Locate the cell with the specified text and output its (X, Y) center coordinate. 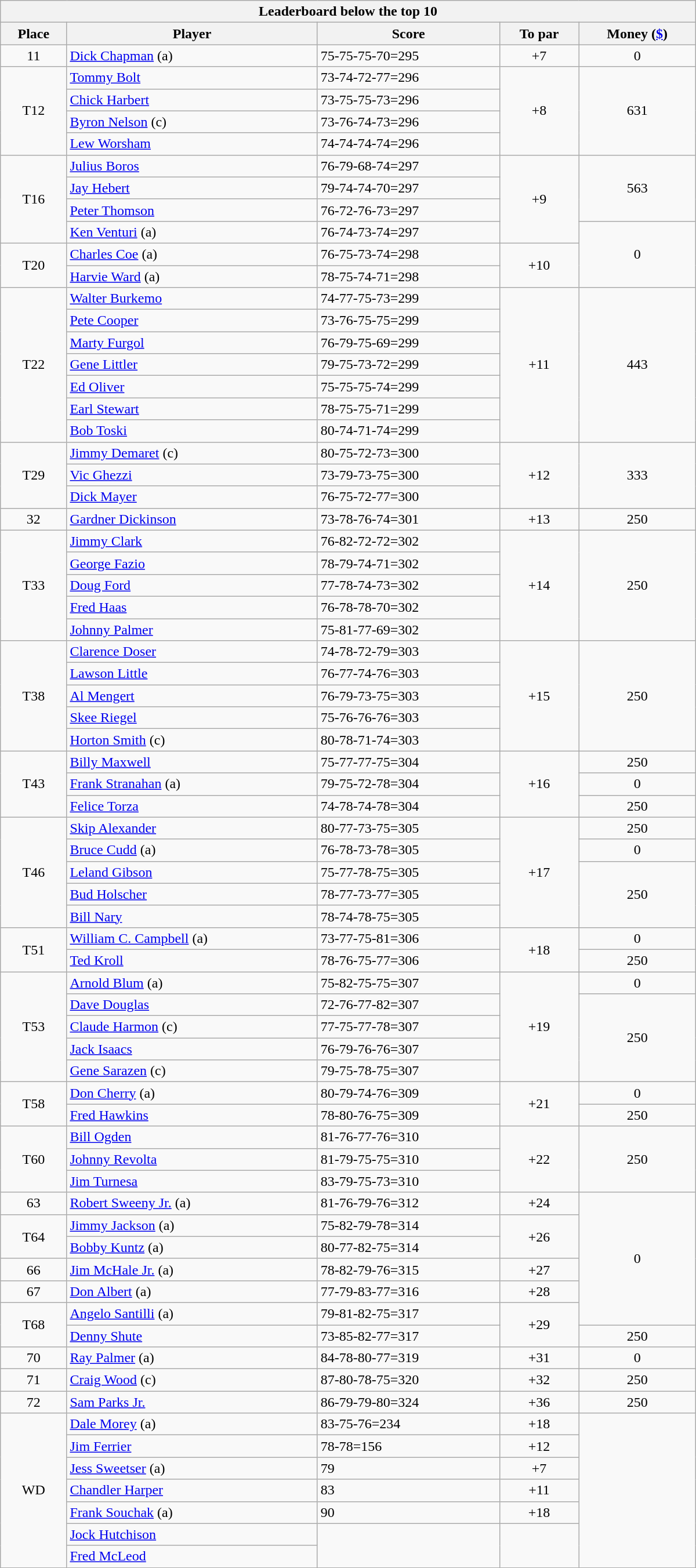
Frank Stranahan (a) (192, 784)
Billy Maxwell (192, 762)
Dick Chapman (a) (192, 56)
75-77-77-75=304 (408, 762)
80-77-82-75=314 (408, 1247)
63 (34, 1203)
+16 (539, 784)
Gardner Dickinson (192, 519)
T53 (34, 1027)
Bud Holscher (192, 894)
Ray Palmer (a) (192, 1358)
Lawson Little (192, 674)
Ted Kroll (192, 960)
76-79-76-76=307 (408, 1049)
90 (408, 1512)
Robert Sweeny Jr. (a) (192, 1203)
+21 (539, 1104)
74-78-72-79=303 (408, 652)
Player (192, 34)
72-76-77-82=307 (408, 1005)
79-75-78-75=307 (408, 1071)
Sam Parks Jr. (192, 1402)
73-78-76-74=301 (408, 519)
77-78-74-73=302 (408, 585)
Leland Gibson (192, 872)
Byron Nelson (c) (192, 122)
Bob Toski (192, 431)
81-79-75-75=310 (408, 1159)
T51 (34, 949)
Jay Hebert (192, 188)
Skip Alexander (192, 828)
+24 (539, 1203)
+19 (539, 1027)
76-75-73-74=298 (408, 254)
76-79-68-74=297 (408, 166)
73-77-75-81=306 (408, 938)
73-85-82-77=317 (408, 1335)
563 (637, 188)
Earl Stewart (192, 409)
T16 (34, 199)
+31 (539, 1358)
75-81-77-69=302 (408, 629)
+10 (539, 265)
75-75-75-74=299 (408, 387)
Al Mengert (192, 696)
+32 (539, 1380)
+36 (539, 1402)
Dave Douglas (192, 1005)
78-77-73-77=305 (408, 894)
Jess Sweetser (a) (192, 1468)
87-80-78-75=320 (408, 1380)
73-79-73-75=300 (408, 475)
78-75-74-71=298 (408, 277)
Craig Wood (c) (192, 1380)
T33 (34, 585)
Horton Smith (c) (192, 740)
79 (408, 1468)
81-76-77-76=310 (408, 1137)
76-78-73-78=305 (408, 850)
Jim Ferrier (192, 1446)
80-79-74-76=309 (408, 1093)
WD (34, 1490)
Johnny Palmer (192, 629)
80-75-72-73=300 (408, 453)
75-82-75-75=307 (408, 983)
80-78-71-74=303 (408, 740)
+14 (539, 585)
George Fazio (192, 563)
Vic Ghezzi (192, 475)
83-79-75-73=310 (408, 1181)
73-75-75-73=296 (408, 100)
T38 (34, 696)
76-74-73-74=297 (408, 232)
+29 (539, 1324)
76-79-75-69=299 (408, 343)
84-78-80-77=319 (408, 1358)
Denny Shute (192, 1335)
79-75-72-78=304 (408, 784)
Lew Worsham (192, 144)
Don Albert (a) (192, 1291)
76-82-72-72=302 (408, 541)
77-79-83-77=316 (408, 1291)
Doug Ford (192, 585)
Jock Hutchison (192, 1534)
83-75-76=234 (408, 1424)
Julius Boros (192, 166)
Bill Ogden (192, 1137)
74-77-75-73=299 (408, 299)
78-74-78-75=305 (408, 916)
73-76-74-73=296 (408, 122)
Dale Morey (a) (192, 1424)
Dick Mayer (192, 497)
70 (34, 1358)
Clarence Doser (192, 652)
Jimmy Jackson (a) (192, 1225)
Fred Hawkins (192, 1115)
To par (539, 34)
T58 (34, 1104)
Felice Torza (192, 806)
Bill Nary (192, 916)
T29 (34, 475)
Ken Venturi (a) (192, 232)
Gene Sarazen (c) (192, 1071)
73-76-75-75=299 (408, 321)
Ed Oliver (192, 387)
Skee Riegel (192, 718)
Score (408, 34)
Frank Souchak (a) (192, 1512)
Money ($) (637, 34)
443 (637, 365)
+27 (539, 1269)
T68 (34, 1324)
+17 (539, 872)
74-74-74-74=296 (408, 144)
631 (637, 111)
Place (34, 34)
+26 (539, 1236)
77-75-77-78=307 (408, 1027)
76-79-73-75=303 (408, 696)
80-74-71-74=299 (408, 431)
78-76-75-77=306 (408, 960)
75-82-79-78=314 (408, 1225)
+28 (539, 1291)
Charles Coe (a) (192, 254)
66 (34, 1269)
Tommy Bolt (192, 78)
William C. Campbell (a) (192, 938)
Peter Thomson (192, 210)
Arnold Blum (a) (192, 983)
71 (34, 1380)
Chandler Harper (192, 1490)
72 (34, 1402)
80-77-73-75=305 (408, 828)
Chick Harbert (192, 100)
Walter Burkemo (192, 299)
Jim McHale Jr. (a) (192, 1269)
333 (637, 475)
81-76-79-76=312 (408, 1203)
T64 (34, 1236)
76-75-72-77=300 (408, 497)
T43 (34, 784)
Bruce Cudd (a) (192, 850)
79-81-82-75=317 (408, 1313)
83 (408, 1490)
T60 (34, 1159)
Don Cherry (a) (192, 1093)
76-72-76-73=297 (408, 210)
T20 (34, 265)
Fred McLeod (192, 1556)
+13 (539, 519)
86-79-79-80=324 (408, 1402)
11 (34, 56)
75-75-75-70=295 (408, 56)
Fred Haas (192, 607)
Gene Littler (192, 365)
78-80-76-75=309 (408, 1115)
78-78=156 (408, 1446)
Johnny Revolta (192, 1159)
Claude Harmon (c) (192, 1027)
76-78-78-70=302 (408, 607)
+8 (539, 111)
Jack Isaacs (192, 1049)
Leaderboard below the top 10 (348, 12)
T22 (34, 365)
76-77-74-76=303 (408, 674)
Pete Cooper (192, 321)
73-74-72-77=296 (408, 78)
Jimmy Clark (192, 541)
74-78-74-78=304 (408, 806)
79-74-74-70=297 (408, 188)
32 (34, 519)
T46 (34, 872)
+9 (539, 199)
+15 (539, 696)
T12 (34, 111)
Marty Furgol (192, 343)
Bobby Kuntz (a) (192, 1247)
Jim Turnesa (192, 1181)
78-82-79-76=315 (408, 1269)
78-75-75-71=299 (408, 409)
Jimmy Demaret (c) (192, 453)
+22 (539, 1159)
75-76-76-76=303 (408, 718)
67 (34, 1291)
75-77-78-75=305 (408, 872)
Harvie Ward (a) (192, 277)
Angelo Santilli (a) (192, 1313)
78-79-74-71=302 (408, 563)
79-75-73-72=299 (408, 365)
